Locate the cell with the specified text and output its (X, Y) center coordinate. 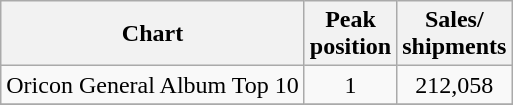
1 (350, 85)
Sales/shipments (454, 34)
Oricon General Album Top 10 (153, 85)
212,058 (454, 85)
Chart (153, 34)
Peakposition (350, 34)
